Capture the cell that displays the provided text and extract its [X, Y] central coordinate. 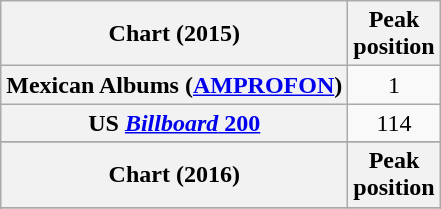
114 [394, 123]
Chart (2016) [174, 174]
1 [394, 85]
Mexican Albums (AMPROFON) [174, 85]
Chart (2015) [174, 34]
US Billboard 200 [174, 123]
